Determine the (x, y) coordinate at the center of the cell enclosing the given text.  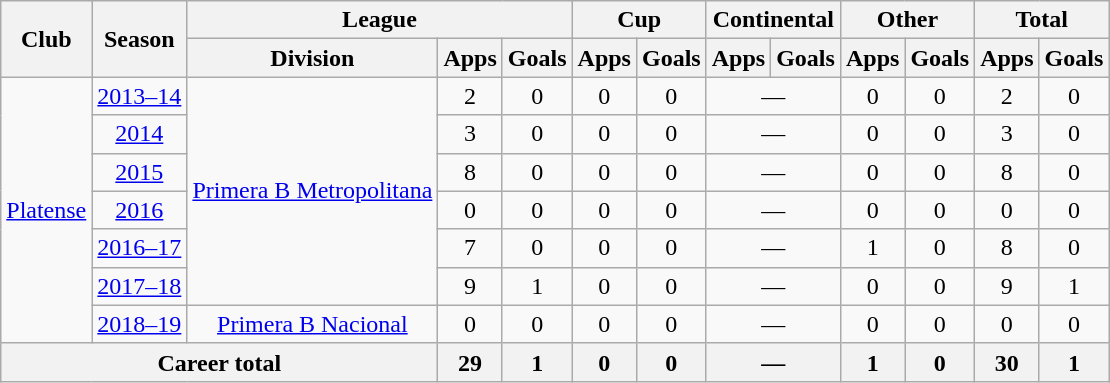
2013–14 (140, 96)
Club (46, 39)
2016 (140, 210)
2018–19 (140, 324)
7 (470, 248)
Season (140, 39)
Primera B Nacional (312, 324)
Platense (46, 210)
League (380, 20)
Division (312, 58)
2015 (140, 172)
29 (470, 362)
Continental (773, 20)
Cup (639, 20)
Total (1042, 20)
2016–17 (140, 248)
30 (1007, 362)
Career total (220, 362)
Other (907, 20)
2014 (140, 134)
Primera B Metropolitana (312, 191)
2017–18 (140, 286)
